Extract the [x, y] coordinate from the center of the cell holding the provided text.  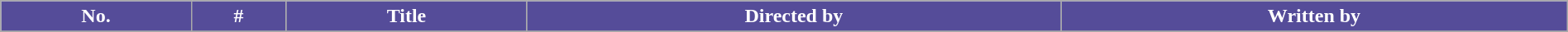
Written by [1315, 16]
Directed by [794, 16]
# [238, 16]
No. [96, 16]
Title [407, 16]
